Detect which cell encompasses the target text, then output its (X, Y) center coordinate. 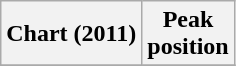
Chart (2011) (72, 34)
Peakposition (188, 34)
